Locate the cell with the specified text and output its (x, y) center coordinate. 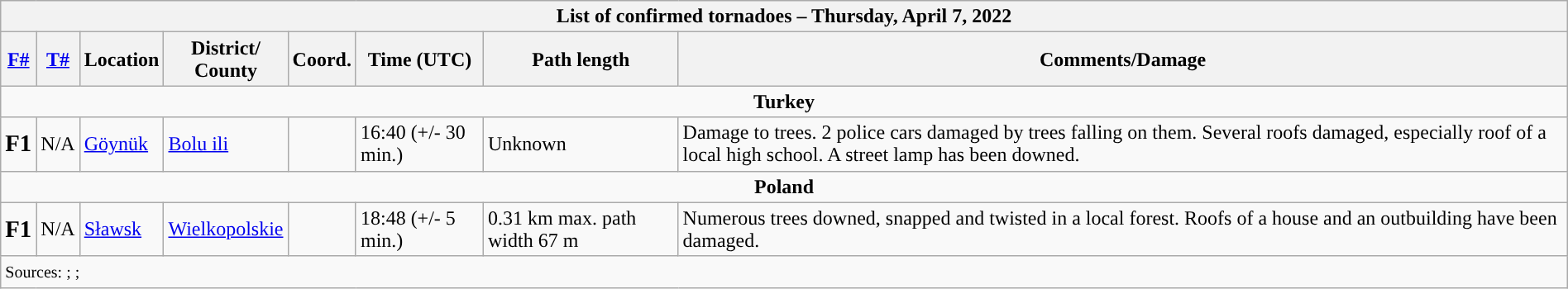
List of confirmed tornadoes – Thursday, April 7, 2022 (784, 17)
Göynük (122, 144)
Coord. (322, 59)
Numerous trees downed, snapped and twisted in a local forest. Roofs of a house and an outbuilding have been damaged. (1123, 230)
Sources: ; ; (784, 272)
Comments/Damage (1123, 59)
18:48 (+/- 5 min.) (419, 230)
Time (UTC) (419, 59)
0.31 km max. path width 67 m (581, 230)
Unknown (581, 144)
District/County (226, 59)
T# (58, 59)
Turkey (784, 102)
Location (122, 59)
16:40 (+/- 30 min.) (419, 144)
Bolu ili (226, 144)
F# (18, 59)
Poland (784, 187)
Wielkopolskie (226, 230)
Sławsk (122, 230)
Path length (581, 59)
